Scan for the cell matching the given text and deliver its (x, y) coordinate at center. 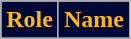
Role (30, 20)
Name (94, 20)
